Find where the given text appears and provide that cell's center as [x, y] coordinate. 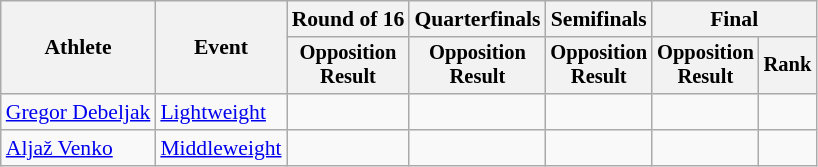
Gregor Debeljak [78, 112]
Round of 16 [348, 19]
Quarterfinals [477, 19]
Final [734, 19]
Athlete [78, 48]
Semifinals [598, 19]
Lightweight [220, 112]
Rank [788, 66]
Middleweight [220, 148]
Event [220, 48]
Aljaž Venko [78, 148]
